Capture the cell that displays the provided text and extract its [X, Y] central coordinate. 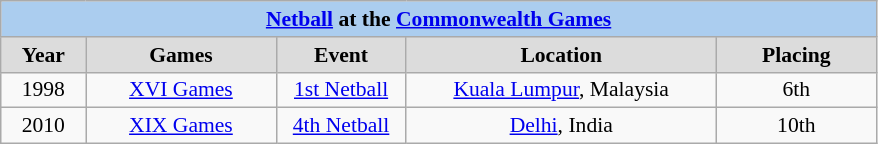
Games [181, 55]
Netball at the Commonwealth Games [439, 19]
Event [341, 55]
Placing [796, 55]
6th [796, 90]
4th Netball [341, 126]
1998 [44, 90]
XVI Games [181, 90]
10th [796, 126]
2010 [44, 126]
XIX Games [181, 126]
Year [44, 55]
Delhi, India [561, 126]
1st Netball [341, 90]
Location [561, 55]
Kuala Lumpur, Malaysia [561, 90]
